Detect which cell encompasses the target text, then output its (x, y) center coordinate. 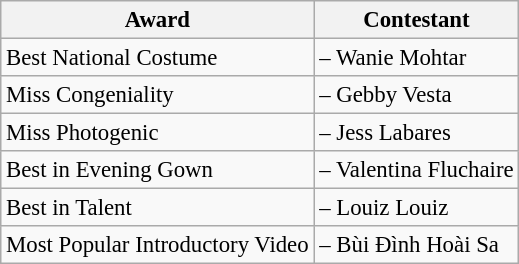
Award (158, 20)
– Jess Labares (416, 133)
– Wanie Mohtar (416, 58)
Best National Costume (158, 58)
– Bùi Đình Hoài Sa (416, 245)
Miss Congeniality (158, 95)
– Louiz Louiz (416, 208)
– Valentina Fluchaire (416, 170)
Best in Evening Gown (158, 170)
Best in Talent (158, 208)
Miss Photogenic (158, 133)
– Gebby Vesta (416, 95)
Most Popular Introductory Video (158, 245)
Contestant (416, 20)
